Determine the [x, y] coordinate at the center of the cell enclosing the given text.  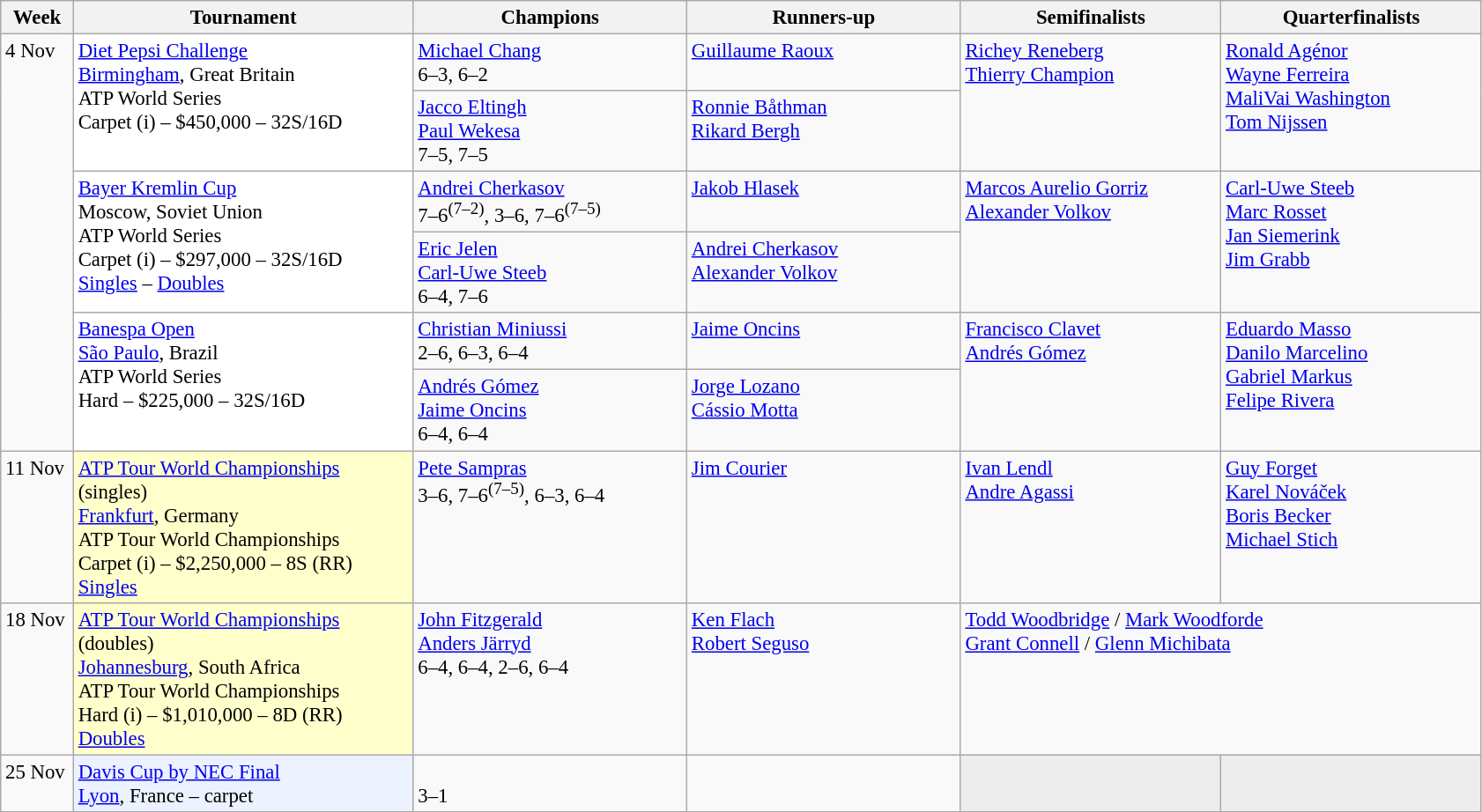
Runners-up [825, 18]
John Fitzgerald Anders Järryd 6–4, 6–4, 2–6, 6–4 [550, 678]
Andrei Cherkasov 7–6(7–2), 3–6, 7–6(7–5) [550, 203]
11 Nov [37, 527]
25 Nov [37, 784]
Diet Pepsi Challenge Birmingham, Great Britain ATP World Series Carpet (i) – $450,000 – 32S/16D [243, 103]
Banespa Open São Paulo, Brazil ATP World Series Hard – $225,000 – 32S/16D [243, 382]
Ivan Lendl Andre Agassi [1091, 527]
Jacco Eltingh Paul Wekesa 7–5, 7–5 [550, 131]
Carl-Uwe Steeb Marc Rosset Jan Siemerink Jim Grabb [1352, 243]
Ronald Agénor Wayne Ferreira MaliVai Washington Tom Nijssen [1352, 103]
Christian Miniussi 2–6, 6–3, 6–4 [550, 342]
Week [37, 18]
Bayer Kremlin Cup Moscow, Soviet Union ATP World Series Carpet (i) – $297,000 – 32S/16D Singles – Doubles [243, 243]
Ken Flach Robert Seguso [825, 678]
Marcos Aurelio Gorriz Alexander Volkov [1091, 243]
3–1 [550, 784]
Semifinalists [1091, 18]
Eric Jelen Carl-Uwe Steeb 6–4, 7–6 [550, 273]
4 Nov [37, 243]
ATP Tour World Championships (doubles) Johannesburg, South Africa ATP Tour World Championships Hard (i) – $1,010,000 – 8D (RR) Doubles [243, 678]
ATP Tour World Championships (singles) Frankfurt, Germany ATP Tour World Championships Carpet (i) – $2,250,000 – 8S (RR) Singles [243, 527]
Pete Sampras 3–6, 7–6(7–5), 6–3, 6–4 [550, 527]
Jorge Lozano Cássio Motta [825, 410]
Jaime Oncins [825, 342]
Guillaume Raoux [825, 63]
Michael Chang 6–3, 6–2 [550, 63]
Andrei Cherkasov Alexander Volkov [825, 273]
18 Nov [37, 678]
Ronnie Båthman Rikard Bergh [825, 131]
Champions [550, 18]
Francisco Clavet Andrés Gómez [1091, 382]
Jim Courier [825, 527]
Jakob Hlasek [825, 203]
Tournament [243, 18]
Guy Forget Karel Nováček Boris Becker Michael Stich [1352, 527]
Quarterfinalists [1352, 18]
Andrés Gómez Jaime Oncins 6–4, 6–4 [550, 410]
Todd Woodbridge / Mark Woodforde Grant Connell / Glenn Michibata [1221, 678]
Davis Cup by NEC Final Lyon, France – carpet [243, 784]
Richey Reneberg Thierry Champion [1091, 103]
Eduardo Masso Danilo Marcelino Gabriel Markus Felipe Rivera [1352, 382]
